Provide the [X, Y] coordinate of the cell's center where the given text is located.  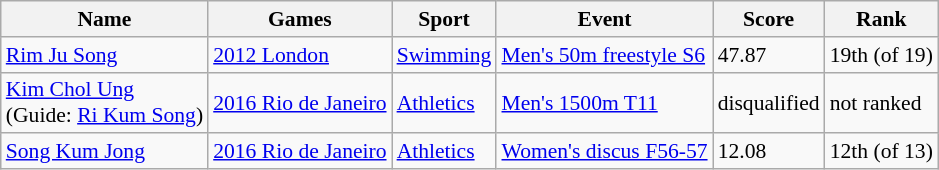
12th (of 13) [882, 152]
Rank [882, 19]
47.87 [769, 55]
12.08 [769, 152]
Name [104, 19]
Women's discus F56-57 [604, 152]
Rim Ju Song [104, 55]
Swimming [444, 55]
Men's 50m freestyle S6 [604, 55]
disqualified [769, 102]
Score [769, 19]
Kim Chol Ung(Guide: Ri Kum Song) [104, 102]
19th (of 19) [882, 55]
Games [300, 19]
2012 London [300, 55]
Men's 1500m T11 [604, 102]
Song Kum Jong [104, 152]
not ranked [882, 102]
Event [604, 19]
Sport [444, 19]
